Capture the cell that displays the provided text and extract its (X, Y) central coordinate. 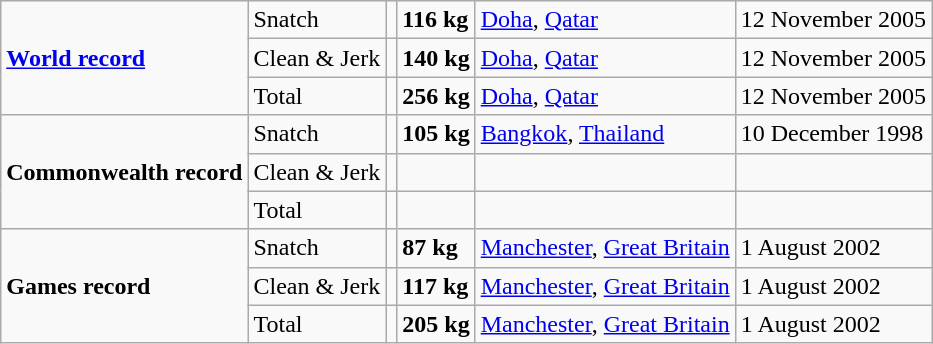
World record (124, 58)
Commonwealth record (124, 172)
105 kg (436, 134)
256 kg (436, 96)
205 kg (436, 324)
116 kg (436, 20)
87 kg (436, 248)
117 kg (436, 286)
140 kg (436, 58)
10 December 1998 (833, 134)
Games record (124, 286)
Bangkok, Thailand (605, 134)
